Return the [X, Y] coordinate for the center point of the cell that contains the specified text.  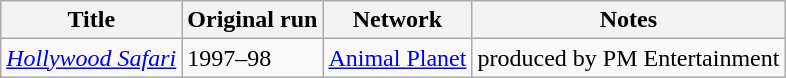
Original run [252, 20]
produced by PM Entertainment [628, 58]
Network [398, 20]
Notes [628, 20]
Title [92, 20]
Hollywood Safari [92, 58]
Animal Planet [398, 58]
1997–98 [252, 58]
